Search for the cell housing the specified text and yield its (x, y) center coordinate. 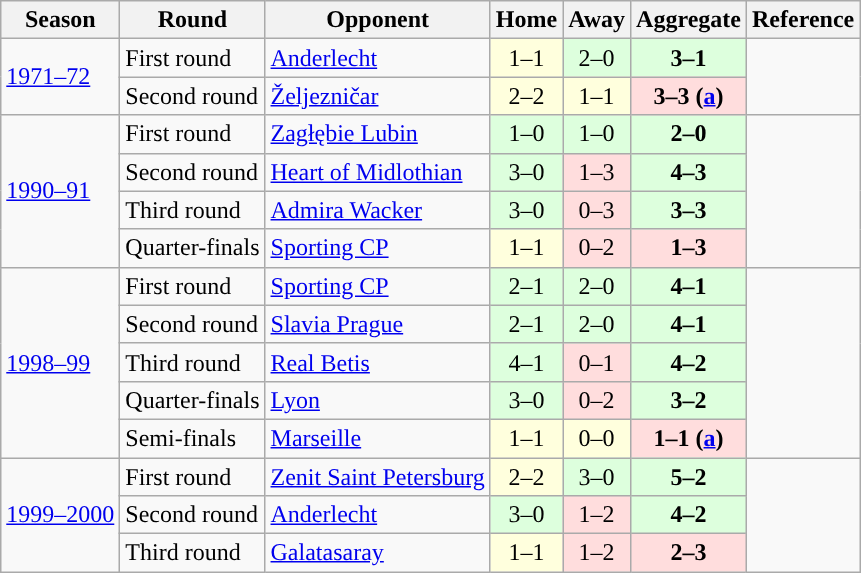
1–1 (a) (689, 438)
Away (597, 20)
Aggregate (689, 20)
Heart of Midlothian (378, 172)
Zenit Saint Petersburg (378, 477)
Opponent (378, 20)
0–0 (597, 438)
1998–99 (60, 362)
5–2 (689, 477)
Real Betis (378, 362)
3–1 (689, 58)
3–3 (689, 210)
Round (192, 20)
3–3 (a) (689, 96)
2–3 (689, 553)
Željezničar (378, 96)
Reference (804, 20)
4–3 (689, 172)
1999–2000 (60, 515)
Lyon (378, 400)
Semi-finals (192, 438)
1971–72 (60, 77)
Slavia Prague (378, 324)
3–2 (689, 400)
Marseille (378, 438)
Zagłębie Lubin (378, 134)
Galatasaray (378, 553)
1990–91 (60, 191)
Admira Wacker (378, 210)
Season (60, 20)
0–3 (597, 210)
Home (526, 20)
0–1 (597, 362)
